Output the [X, Y] coordinate of the center of the cell containing the given text.  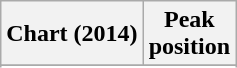
Peakposition [189, 34]
Chart (2014) [72, 34]
